Output the [X, Y] coordinate of the center of the cell containing the given text.  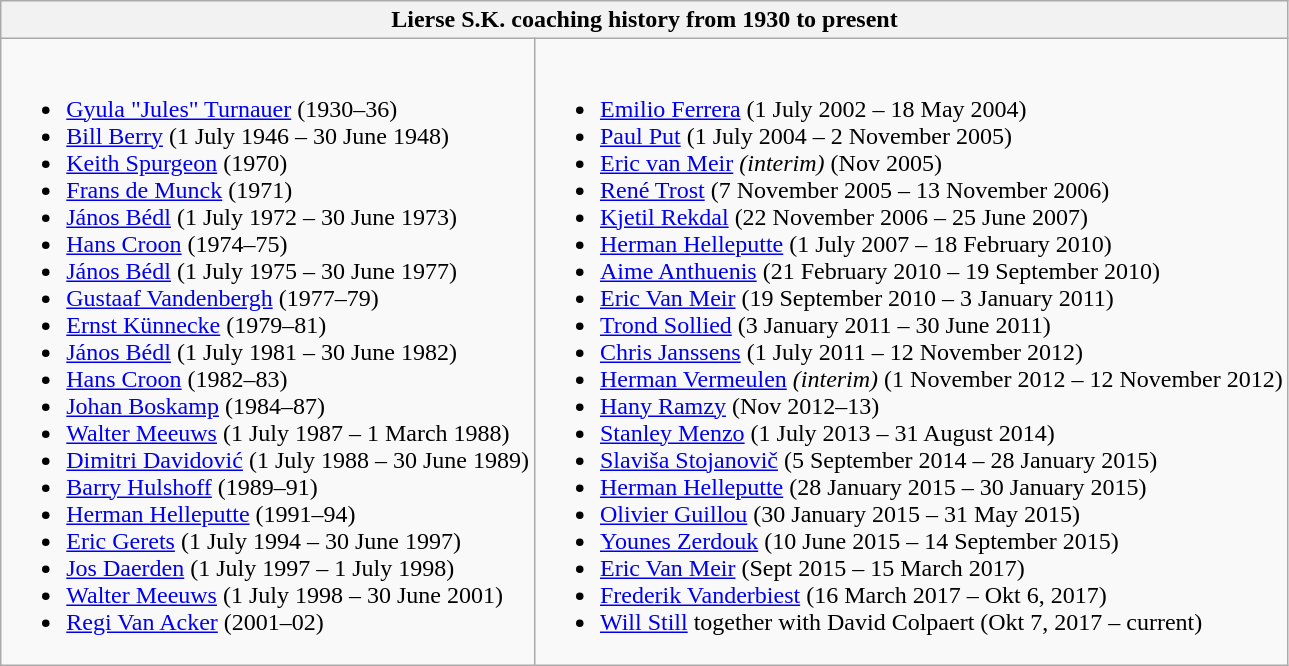
Lierse S.K. coaching history from 1930 to present [644, 20]
